Pinpoint the cell where the given text exists, returning its (X, Y) midpoint coordinate. 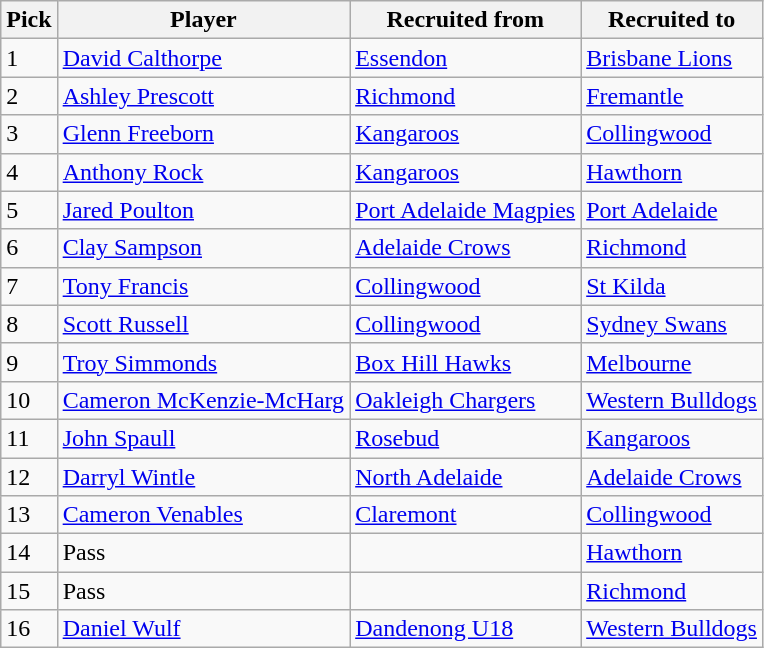
Anthony Rock (204, 172)
9 (29, 362)
Sydney Swans (672, 324)
Ashley Prescott (204, 96)
Cameron Venables (204, 515)
Glenn Freeborn (204, 134)
14 (29, 553)
3 (29, 134)
5 (29, 210)
2 (29, 96)
Daniel Wulf (204, 629)
North Adelaide (466, 477)
Player (204, 20)
15 (29, 591)
Scott Russell (204, 324)
Dandenong U18 (466, 629)
8 (29, 324)
St Kilda (672, 286)
Fremantle (672, 96)
Oakleigh Chargers (466, 400)
16 (29, 629)
Clay Sampson (204, 248)
12 (29, 477)
Essendon (466, 58)
7 (29, 286)
Tony Francis (204, 286)
1 (29, 58)
Port Adelaide (672, 210)
Recruited from (466, 20)
Darryl Wintle (204, 477)
David Calthorpe (204, 58)
Melbourne (672, 362)
Jared Poulton (204, 210)
Box Hill Hawks (466, 362)
Brisbane Lions (672, 58)
Rosebud (466, 438)
11 (29, 438)
13 (29, 515)
Troy Simmonds (204, 362)
Pick (29, 20)
Port Adelaide Magpies (466, 210)
6 (29, 248)
John Spaull (204, 438)
Claremont (466, 515)
4 (29, 172)
10 (29, 400)
Recruited to (672, 20)
Cameron McKenzie-McHarg (204, 400)
